Extract the [X, Y] coordinate from the center of the cell holding the provided text.  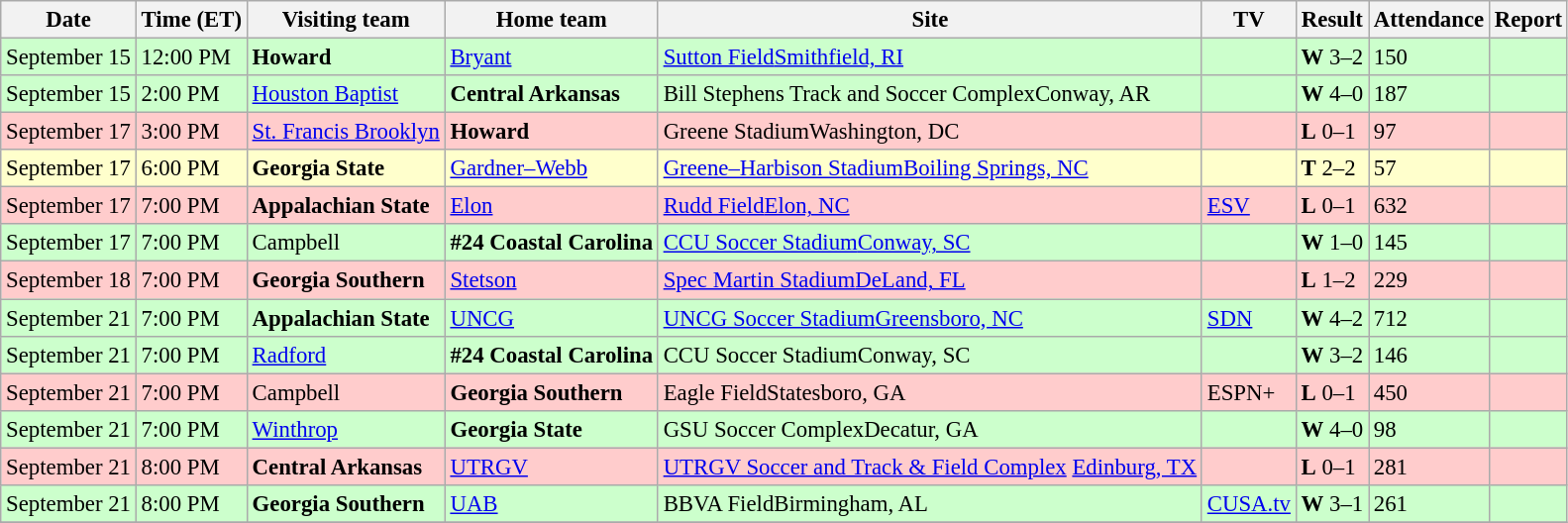
97 [1429, 132]
Site [929, 20]
ESPN+ [1248, 392]
Elon [551, 206]
ESV [1248, 206]
W 1–0 [1331, 243]
Time (ET) [191, 20]
UTRGV [551, 467]
Bill Stephens Track and Soccer ComplexConway, AR [929, 94]
Bryant [551, 57]
187 [1429, 94]
W 3–1 [1331, 504]
281 [1429, 467]
UAB [551, 504]
CUSA.tv [1248, 504]
UNCG [551, 318]
6:00 PM [191, 168]
BBVA FieldBirmingham, AL [929, 504]
Result [1331, 20]
57 [1429, 168]
L 1–2 [1331, 280]
Eagle FieldStatesboro, GA [929, 392]
Visiting team [346, 20]
September 18 [68, 280]
12:00 PM [191, 57]
Spec Martin StadiumDeLand, FL [929, 280]
T 2–2 [1331, 168]
Rudd FieldElon, NC [929, 206]
UNCG Soccer StadiumGreensboro, NC [929, 318]
Greene–Harbison StadiumBoiling Springs, NC [929, 168]
W 4–2 [1331, 318]
Date [68, 20]
145 [1429, 243]
450 [1429, 392]
Sutton FieldSmithfield, RI [929, 57]
98 [1429, 429]
SDN [1248, 318]
Attendance [1429, 20]
Report [1527, 20]
Winthrop [346, 429]
Radford [346, 355]
3:00 PM [191, 132]
Greene StadiumWashington, DC [929, 132]
150 [1429, 57]
UTRGV Soccer and Track & Field Complex Edinburg, TX [929, 467]
229 [1429, 280]
261 [1429, 504]
632 [1429, 206]
2:00 PM [191, 94]
712 [1429, 318]
GSU Soccer ComplexDecatur, GA [929, 429]
146 [1429, 355]
Home team [551, 20]
Gardner–Webb [551, 168]
TV [1248, 20]
Houston Baptist [346, 94]
Stetson [551, 280]
St. Francis Brooklyn [346, 132]
